Output the (X, Y) coordinate of the center of the cell containing the given text.  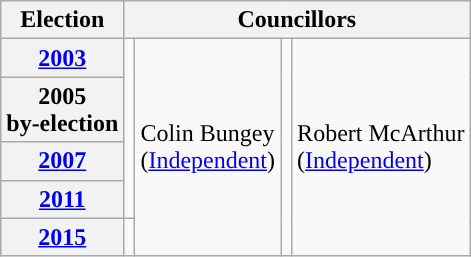
Councillors (297, 20)
Colin Bungey(Independent) (208, 148)
2005by-election (62, 110)
2011 (62, 199)
2003 (62, 58)
2007 (62, 161)
Robert McArthur(Independent) (381, 148)
2015 (62, 237)
Election (62, 20)
